From the cell containing the given text, extract its center point as [x, y] coordinate. 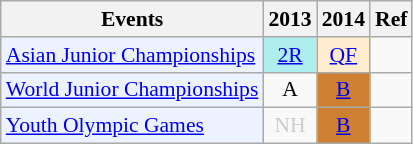
2013 [290, 19]
World Junior Championships [132, 90]
Events [132, 19]
Ref [391, 19]
NH [290, 126]
2R [290, 55]
Youth Olympic Games [132, 126]
Asian Junior Championships [132, 55]
A [290, 90]
QF [344, 55]
2014 [344, 19]
